From the cell containing the given text, extract its center point as (X, Y) coordinate. 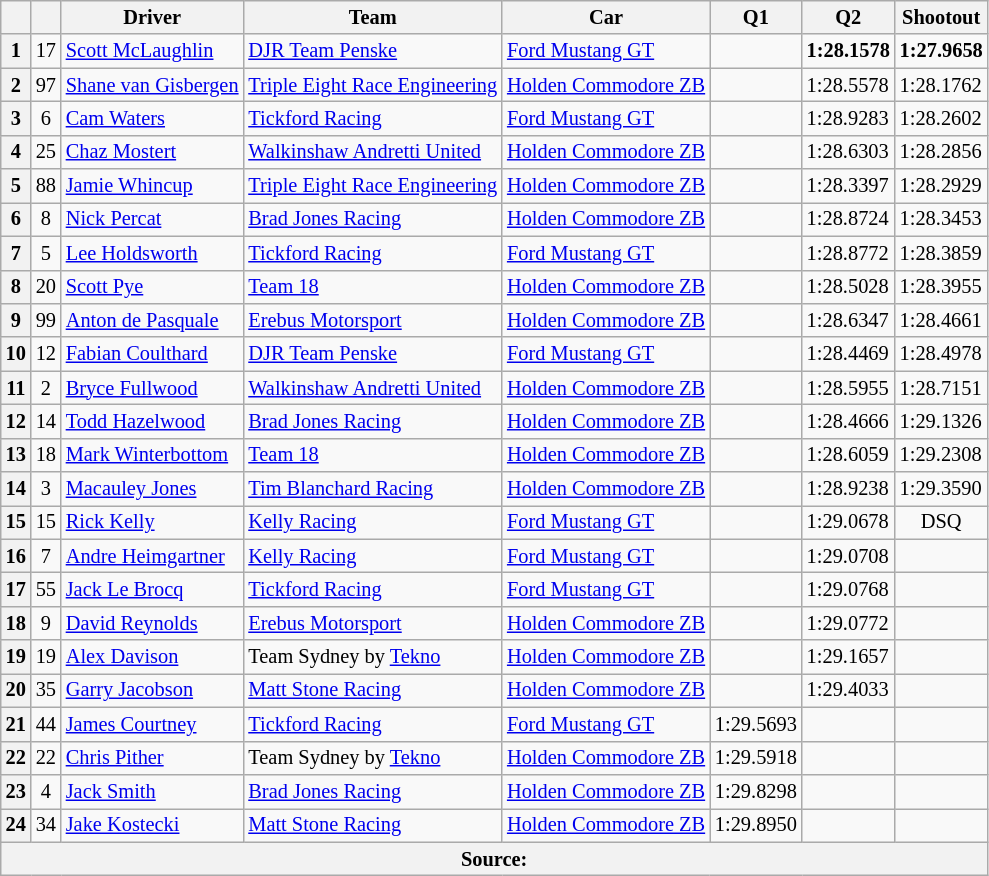
Shootout (942, 17)
1:28.6347 (848, 320)
Shane van Gisbergen (152, 85)
James Courtney (152, 724)
23 (16, 791)
1:28.3955 (942, 287)
Macauley Jones (152, 489)
88 (46, 186)
1:29.0768 (848, 589)
1:27.9658 (942, 51)
1:28.3453 (942, 219)
Andre Heimgartner (152, 556)
10 (16, 354)
Q1 (756, 17)
1:29.5918 (756, 758)
25 (46, 152)
1:28.7151 (942, 388)
97 (46, 85)
Alex Davison (152, 657)
Driver (152, 17)
Todd Hazelwood (152, 421)
Cam Waters (152, 118)
24 (16, 825)
Q2 (848, 17)
1:28.5955 (848, 388)
Jack Smith (152, 791)
99 (46, 320)
1:28.4666 (848, 421)
Jamie Whincup (152, 186)
1:29.2308 (942, 455)
Team (372, 17)
Lee Holdsworth (152, 253)
1 (16, 51)
Rick Kelly (152, 522)
1:29.0708 (848, 556)
1:28.4978 (942, 354)
Jake Kostecki (152, 825)
1:28.5028 (848, 287)
34 (46, 825)
1:28.3397 (848, 186)
1:28.6303 (848, 152)
1:29.1657 (848, 657)
Scott Pye (152, 287)
Garry Jacobson (152, 690)
Bryce Fullwood (152, 388)
Jack Le Brocq (152, 589)
1:28.4469 (848, 354)
DSQ (942, 522)
Chaz Mostert (152, 152)
1:29.8950 (756, 825)
1:29.4033 (848, 690)
1:28.9238 (848, 489)
Tim Blanchard Racing (372, 489)
1:29.8298 (756, 791)
1:29.0772 (848, 623)
Fabian Coulthard (152, 354)
55 (46, 589)
1:29.0678 (848, 522)
1:29.3590 (942, 489)
16 (16, 556)
21 (16, 724)
1:28.1762 (942, 85)
44 (46, 724)
1:28.9283 (848, 118)
Source: (494, 859)
1:28.8724 (848, 219)
1:29.1326 (942, 421)
Mark Winterbottom (152, 455)
1:28.4661 (942, 320)
Nick Percat (152, 219)
1:28.6059 (848, 455)
Scott McLaughlin (152, 51)
1:28.1578 (848, 51)
13 (16, 455)
1:28.5578 (848, 85)
1:29.5693 (756, 724)
11 (16, 388)
Chris Pither (152, 758)
Anton de Pasquale (152, 320)
1:28.2602 (942, 118)
David Reynolds (152, 623)
Car (606, 17)
35 (46, 690)
1:28.2856 (942, 152)
1:28.8772 (848, 253)
1:28.2929 (942, 186)
1:28.3859 (942, 253)
